For the text-containing cell, return its midpoint in [X, Y] coordinate format. 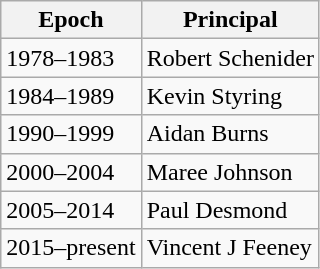
Maree Johnson [230, 172]
Principal [230, 20]
2005–2014 [71, 210]
Robert Schenider [230, 58]
Paul Desmond [230, 210]
1978–1983 [71, 58]
Aidan Burns [230, 134]
2015–present [71, 248]
Epoch [71, 20]
2000–2004 [71, 172]
1990–1999 [71, 134]
1984–1989 [71, 96]
Kevin Styring [230, 96]
Vincent J Feeney [230, 248]
